Return the [X, Y] coordinate for the center point of the cell that contains the specified text.  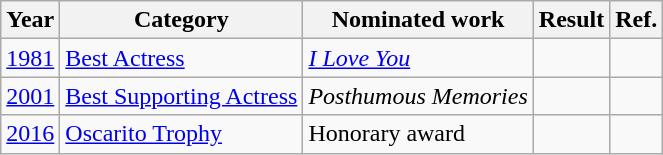
1981 [30, 58]
Oscarito Trophy [182, 134]
Posthumous Memories [418, 96]
Honorary award [418, 134]
Result [571, 20]
Best Actress [182, 58]
Nominated work [418, 20]
Category [182, 20]
Year [30, 20]
2001 [30, 96]
Ref. [636, 20]
I Love You [418, 58]
Best Supporting Actress [182, 96]
2016 [30, 134]
